Capture the cell that displays the provided text and extract its (X, Y) central coordinate. 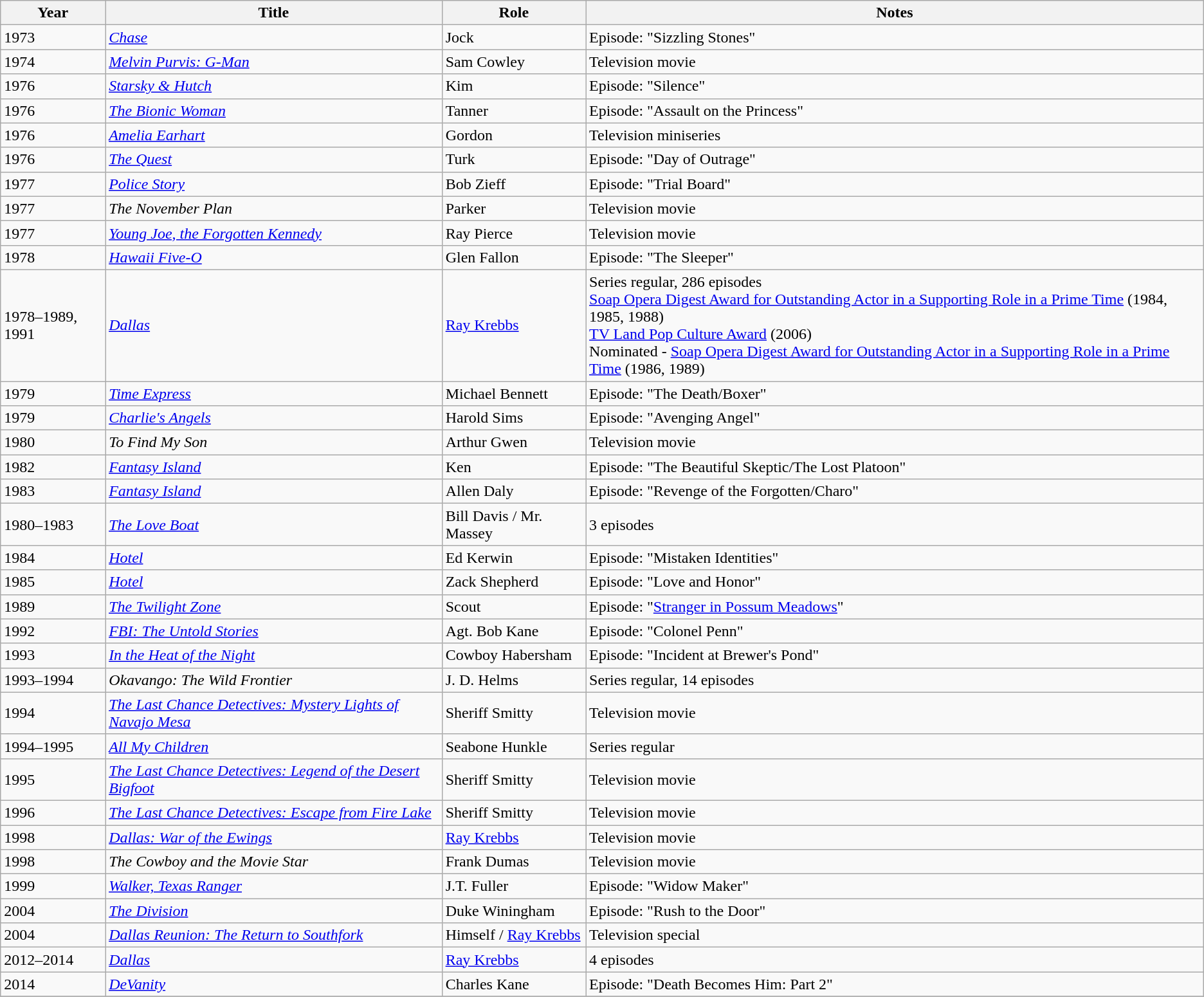
Television miniseries (895, 135)
Cowboy Habersham (513, 655)
All My Children (274, 746)
Charles Kane (513, 984)
Episode: "Assault on the Princess" (895, 111)
Dallas: War of the Ewings (274, 837)
Zack Shepherd (513, 582)
The Last Chance Detectives: Escape from Fire Lake (274, 812)
Parker (513, 208)
Scout (513, 607)
Seabone Hunkle (513, 746)
Bill Davis / Mr. Massey (513, 525)
1974 (53, 62)
1985 (53, 582)
The Last Chance Detectives: Mystery Lights of Navajo Mesa (274, 713)
Episode: "The Sleeper" (895, 257)
Young Joe, the Forgotten Kennedy (274, 233)
Charlie's Angels (274, 418)
1973 (53, 37)
The Division (274, 911)
Year (53, 13)
Episode: "Mistaken Identities" (895, 558)
Episode: "Avenging Angel" (895, 418)
Time Express (274, 393)
1982 (53, 467)
1978–1989, 1991 (53, 325)
The Love Boat (274, 525)
Arthur Gwen (513, 443)
Episode: "Colonel Penn" (895, 631)
2012–2014 (53, 960)
1994–1995 (53, 746)
Jock (513, 37)
3 episodes (895, 525)
Episode: "Incident at Brewer's Pond" (895, 655)
The November Plan (274, 208)
The Bionic Woman (274, 111)
Episode: "Death Becomes Him: Part 2" (895, 984)
Ed Kerwin (513, 558)
Himself / Ray Krebbs (513, 935)
Episode: "Revenge of the Forgotten/Charo" (895, 491)
Episode: "The Beautiful Skeptic/The Lost Platoon" (895, 467)
1978 (53, 257)
Police Story (274, 184)
J.T. Fuller (513, 886)
1995 (53, 780)
Michael Bennett (513, 393)
Kim (513, 86)
Walker, Texas Ranger (274, 886)
Episode: "Love and Honor" (895, 582)
Okavango: The Wild Frontier (274, 680)
Episode: "Stranger in Possum Meadows" (895, 607)
Series regular, 14 episodes (895, 680)
Frank Dumas (513, 862)
Tanner (513, 111)
Starsky & Hutch (274, 86)
Notes (895, 13)
Turk (513, 160)
Harold Sims (513, 418)
The Quest (274, 160)
Episode: "Day of Outrage" (895, 160)
Episode: "Sizzling Stones" (895, 37)
1980 (53, 443)
Episode: "Silence" (895, 86)
1983 (53, 491)
Sam Cowley (513, 62)
Dallas Reunion: The Return to Southfork (274, 935)
Episode: "The Death/Boxer" (895, 393)
1999 (53, 886)
Allen Daly (513, 491)
To Find My Son (274, 443)
1993 (53, 655)
1984 (53, 558)
Role (513, 13)
1996 (53, 812)
Chase (274, 37)
In the Heat of the Night (274, 655)
FBI: The Untold Stories (274, 631)
Series regular (895, 746)
Glen Fallon (513, 257)
Melvin Purvis: G-Man (274, 62)
Bob Zieff (513, 184)
Episode: "Trial Board" (895, 184)
Episode: "Widow Maker" (895, 886)
Ray Pierce (513, 233)
Gordon (513, 135)
The Cowboy and the Movie Star (274, 862)
Title (274, 13)
1994 (53, 713)
DeVanity (274, 984)
Hawaii Five-O (274, 257)
Television special (895, 935)
1993–1994 (53, 680)
The Twilight Zone (274, 607)
1989 (53, 607)
4 episodes (895, 960)
Ken (513, 467)
1980–1983 (53, 525)
2014 (53, 984)
1992 (53, 631)
The Last Chance Detectives: Legend of the Desert Bigfoot (274, 780)
J. D. Helms (513, 680)
Duke Winingham (513, 911)
Episode: "Rush to the Door" (895, 911)
Amelia Earhart (274, 135)
Agt. Bob Kane (513, 631)
